From the cell containing the given text, extract its center point as [x, y] coordinate. 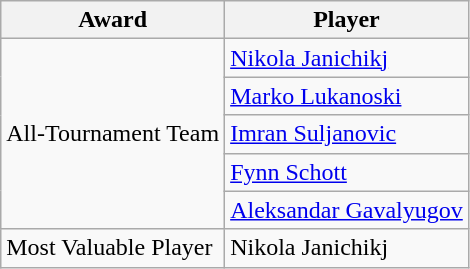
Marko Lukanoski [347, 96]
Aleksandar Gavalyugov [347, 210]
Imran Suljanovic [347, 134]
Most Valuable Player [113, 248]
Award [113, 20]
All-Tournament Team [113, 134]
Player [347, 20]
Fynn Schott [347, 172]
